Return (X, Y) of the center of cell containing provided text 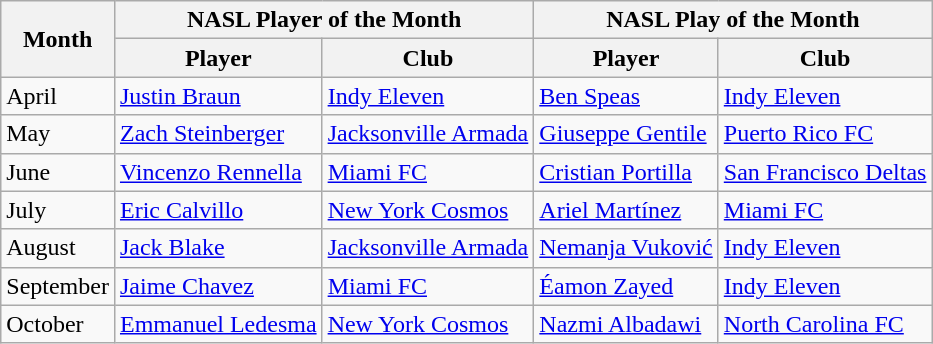
Ben Speas (626, 96)
Month (58, 39)
October (58, 324)
July (58, 210)
August (58, 248)
NASL Player of the Month (324, 20)
Zach Steinberger (218, 134)
Vincenzo Rennella (218, 172)
Jaime Chavez (218, 286)
Giuseppe Gentile (626, 134)
Cristian Portilla (626, 172)
San Francisco Deltas (825, 172)
June (58, 172)
Eric Calvillo (218, 210)
Nazmi Albadawi (626, 324)
NASL Play of the Month (733, 20)
May (58, 134)
Justin Braun (218, 96)
Éamon Zayed (626, 286)
Puerto Rico FC (825, 134)
Ariel Martínez (626, 210)
North Carolina FC (825, 324)
September (58, 286)
Jack Blake (218, 248)
Nemanja Vuković (626, 248)
April (58, 96)
Emmanuel Ledesma (218, 324)
